Capture the cell that displays the provided text and extract its (X, Y) central coordinate. 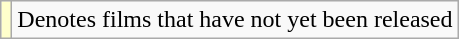
Denotes films that have not yet been released (235, 20)
